Extract the [X, Y] coordinate from the center of the cell holding the provided text.  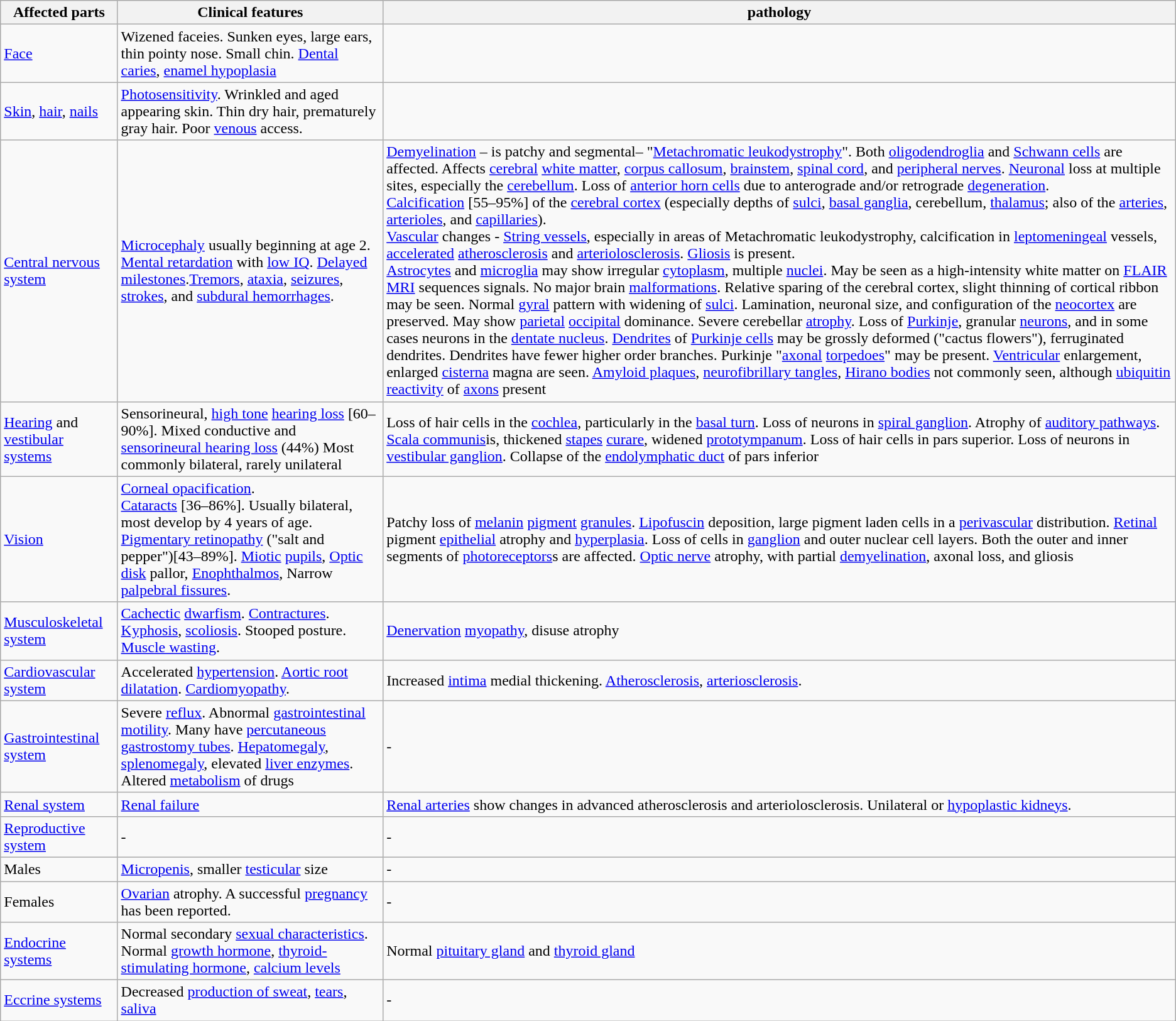
Renal system [59, 804]
Face [59, 53]
Central nervous system [59, 271]
Skin, hair, nails [59, 111]
Accelerated hypertension. Aortic root dilatation. Cardiomyopathy. [250, 680]
Musculoskeletal system [59, 631]
Normal secondary sexual characteristics. Normal growth hormone, thyroid-stimulating hormone, calcium levels [250, 951]
Gastrointestinal system [59, 746]
Affected parts [59, 13]
Normal pituitary gland and thyroid gland [780, 951]
Micropenis, smaller testicular size [250, 869]
Cardiovascular system [59, 680]
Cachectic dwarfism. Contractures. Kyphosis, scoliosis. Stooped posture. Muscle wasting. [250, 631]
Males [59, 869]
Photosensitivity. Wrinkled and aged appearing skin. Thin dry hair, prematurely gray hair. Poor venous access. [250, 111]
Sensorineural, high tone hearing loss [60–90%]. Mixed conductive and sensorineural hearing loss (44%) Most commonly bilateral, rarely unilateral [250, 439]
Endocrine systems [59, 951]
Clinical features [250, 13]
Hearing and vestibular systems [59, 439]
Increased intima medial thickening. Atherosclerosis, arteriosclerosis. [780, 680]
Reproductive system [59, 837]
Ovarian atrophy. A successful pregnancy has been reported. [250, 901]
pathology [780, 13]
Eccrine systems [59, 1000]
Wizened faceies. Sunken eyes, large ears, thin pointy nose. Small chin. Dental caries, enamel hypoplasia [250, 53]
Vision [59, 539]
Denervation myopathy, disuse atrophy [780, 631]
Renal arteries show changes in advanced atherosclerosis and arteriolosclerosis. Unilateral or hypoplastic kidneys. [780, 804]
Renal failure [250, 804]
Decreased production of sweat, tears, saliva [250, 1000]
Females [59, 901]
